Identify which cell holds the provided text, then report its [x, y] central coordinate. 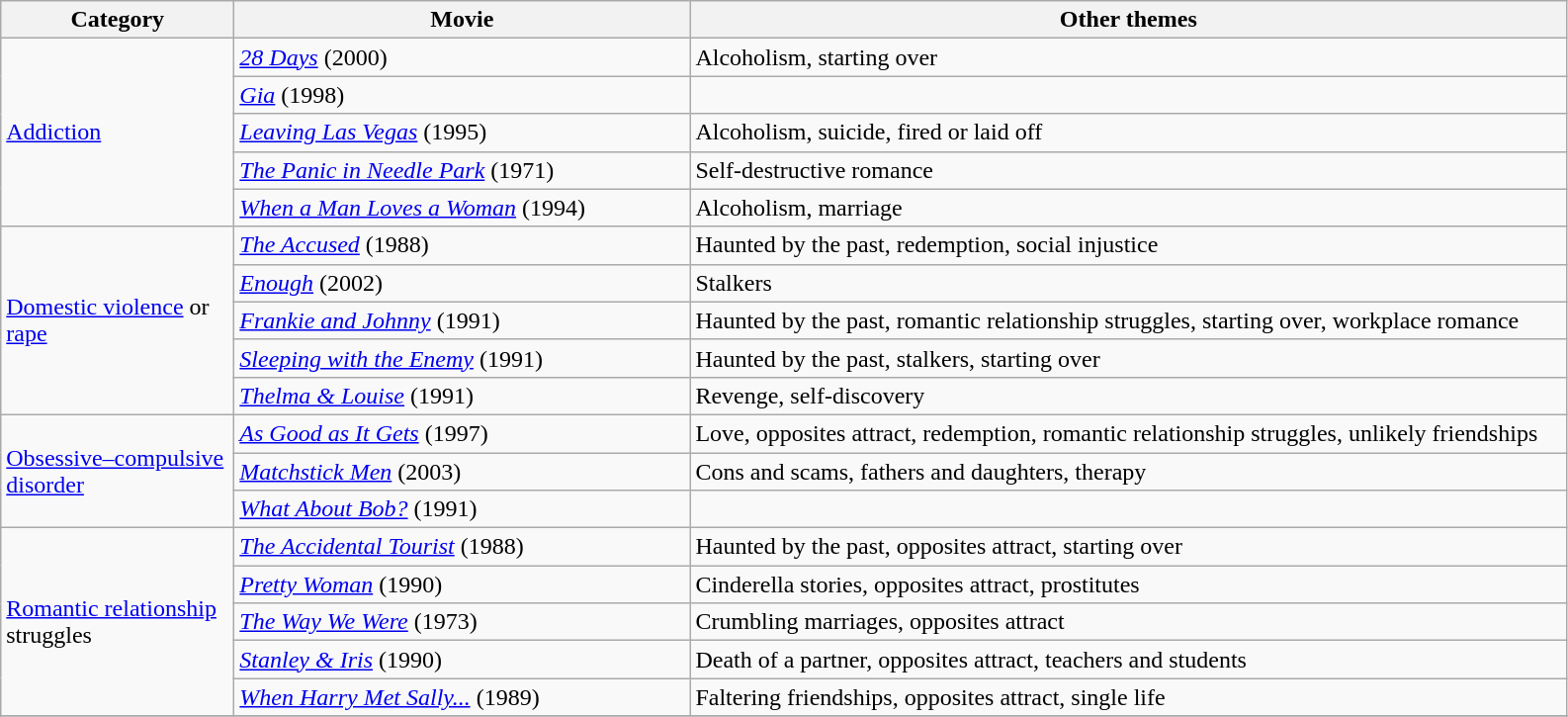
Romantic relationship struggles [118, 622]
Stalkers [1129, 283]
As Good as It Gets (1997) [463, 433]
Obsessive–compulsive disorder [118, 471]
Movie [463, 20]
Alcoholism, marriage [1129, 208]
Crumbling marriages, opposites attract [1129, 622]
Leaving Las Vegas (1995) [463, 133]
The Accidental Tourist (1988) [463, 547]
Domestic violence or rape [118, 320]
Cons and scams, fathers and daughters, therapy [1129, 472]
When Harry Met Sally... (1989) [463, 697]
The Way We Were (1973) [463, 622]
Stanley & Iris (1990) [463, 660]
Category [118, 20]
Enough (2002) [463, 283]
Faltering friendships, opposites attract, single life [1129, 697]
Revenge, self-discovery [1129, 396]
Cinderella stories, opposites attract, prostitutes [1129, 584]
The Accused (1988) [463, 245]
Thelma & Louise (1991) [463, 396]
The Panic in Needle Park (1971) [463, 170]
Self-destructive romance [1129, 170]
Pretty Woman (1990) [463, 584]
Addiction [118, 133]
Other themes [1129, 20]
Love, opposites attract, redemption, romantic relationship struggles, unlikely friendships [1129, 433]
Death of a partner, opposites attract, teachers and students [1129, 660]
28 Days (2000) [463, 57]
Haunted by the past, romantic relationship struggles, starting over, workplace romance [1129, 320]
Haunted by the past, redemption, social injustice [1129, 245]
When a Man Loves a Woman (1994) [463, 208]
Haunted by the past, stalkers, starting over [1129, 358]
Gia (1998) [463, 95]
Frankie and Johnny (1991) [463, 320]
Alcoholism, starting over [1129, 57]
Sleeping with the Enemy (1991) [463, 358]
Matchstick Men (2003) [463, 472]
Haunted by the past, opposites attract, starting over [1129, 547]
Alcoholism, suicide, fired or laid off [1129, 133]
What About Bob? (1991) [463, 509]
